From the cell containing the given text, extract its center point as [X, Y] coordinate. 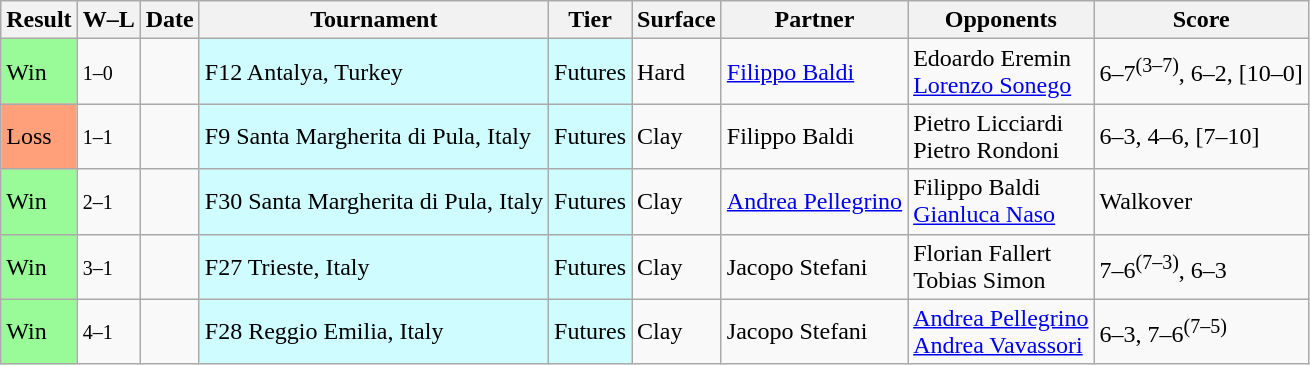
F27 Trieste, Italy [374, 266]
Tournament [374, 20]
7–6(7–3), 6–3 [1201, 266]
Hard [677, 72]
Score [1201, 20]
4–1 [108, 332]
Partner [814, 20]
2–1 [108, 202]
F9 Santa Margherita di Pula, Italy [374, 136]
Result [39, 20]
Andrea Pellegrino Andrea Vavassori [1001, 332]
Filippo Baldi Gianluca Naso [1001, 202]
F30 Santa Margherita di Pula, Italy [374, 202]
Tier [590, 20]
F12 Antalya, Turkey [374, 72]
Loss [39, 136]
Andrea Pellegrino [814, 202]
1–0 [108, 72]
3–1 [108, 266]
6–7(3–7), 6–2, [10–0] [1201, 72]
F28 Reggio Emilia, Italy [374, 332]
6–3, 7–6(7–5) [1201, 332]
Florian Fallert Tobias Simon [1001, 266]
Date [170, 20]
Edoardo Eremin Lorenzo Sonego [1001, 72]
Surface [677, 20]
Pietro Licciardi Pietro Rondoni [1001, 136]
1–1 [108, 136]
Opponents [1001, 20]
6–3, 4–6, [7–10] [1201, 136]
W–L [108, 20]
Walkover [1201, 202]
